Output the [x, y] coordinate of the center of the cell containing the given text.  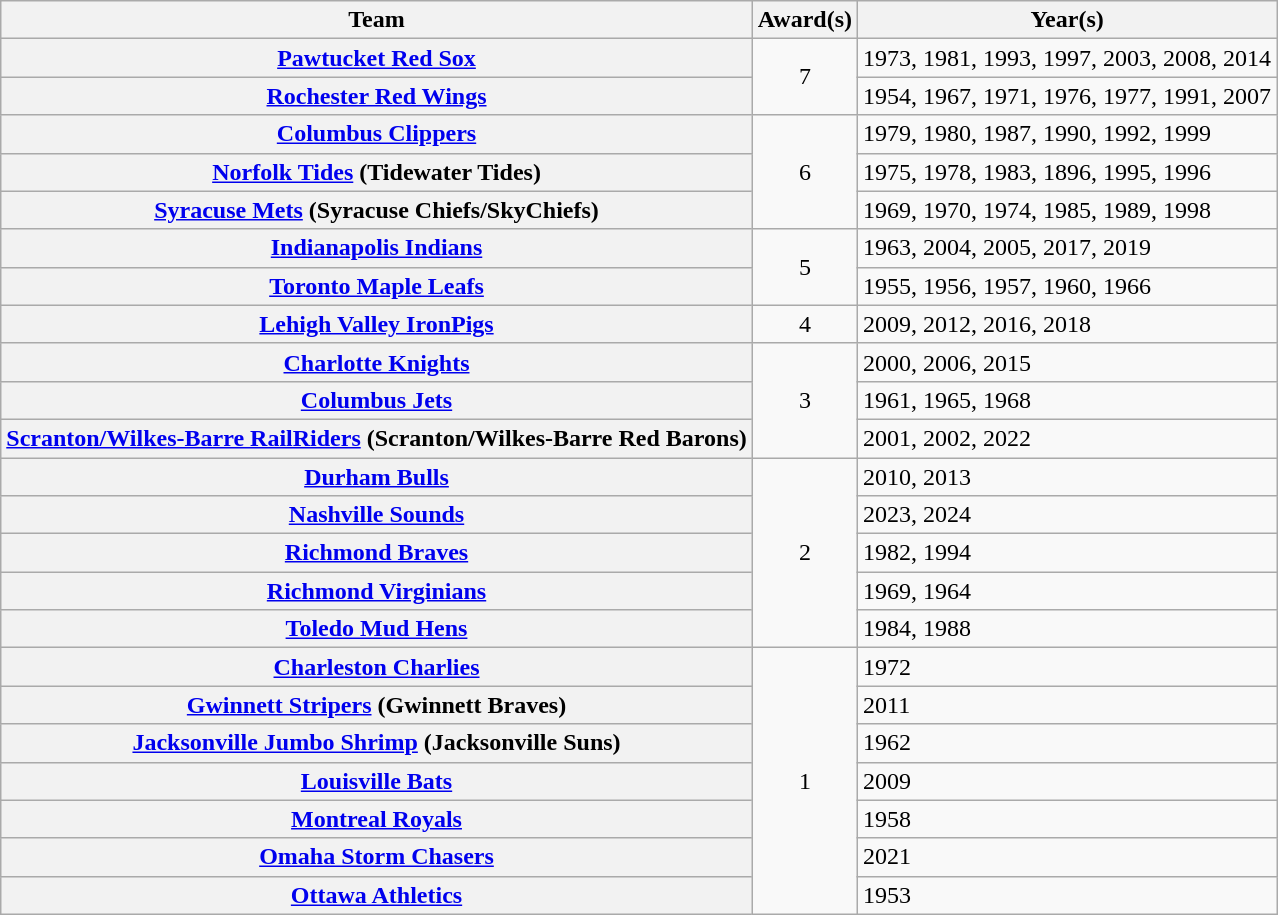
1953 [1068, 895]
Team [377, 20]
Scranton/Wilkes-Barre RailRiders (Scranton/Wilkes-Barre Red Barons) [377, 438]
Ottawa Athletics [377, 895]
Jacksonville Jumbo Shrimp (Jacksonville Suns) [377, 743]
2010, 2013 [1068, 477]
1969, 1964 [1068, 591]
Louisville Bats [377, 781]
Charlotte Knights [377, 362]
6 [804, 172]
Pawtucket Red Sox [377, 58]
Lehigh Valley IronPigs [377, 324]
Syracuse Mets (Syracuse Chiefs/SkyChiefs) [377, 210]
Toronto Maple Leafs [377, 286]
2 [804, 553]
1979, 1980, 1987, 1990, 1992, 1999 [1068, 134]
1954, 1967, 1971, 1976, 1977, 1991, 2007 [1068, 96]
Indianapolis Indians [377, 248]
1972 [1068, 667]
1963, 2004, 2005, 2017, 2019 [1068, 248]
2023, 2024 [1068, 515]
2009 [1068, 781]
4 [804, 324]
Award(s) [804, 20]
Montreal Royals [377, 819]
1969, 1970, 1974, 1985, 1989, 1998 [1068, 210]
1975, 1978, 1983, 1896, 1995, 1996 [1068, 172]
2001, 2002, 2022 [1068, 438]
1961, 1965, 1968 [1068, 400]
1962 [1068, 743]
3 [804, 400]
Richmond Braves [377, 553]
2009, 2012, 2016, 2018 [1068, 324]
2000, 2006, 2015 [1068, 362]
Nashville Sounds [377, 515]
1955, 1956, 1957, 1960, 1966 [1068, 286]
5 [804, 267]
2011 [1068, 705]
1984, 1988 [1068, 629]
2021 [1068, 857]
Gwinnett Stripers (Gwinnett Braves) [377, 705]
Charleston Charlies [377, 667]
1958 [1068, 819]
Norfolk Tides (Tidewater Tides) [377, 172]
1982, 1994 [1068, 553]
Omaha Storm Chasers [377, 857]
Rochester Red Wings [377, 96]
Year(s) [1068, 20]
1973, 1981, 1993, 1997, 2003, 2008, 2014 [1068, 58]
Columbus Jets [377, 400]
Columbus Clippers [377, 134]
1 [804, 781]
7 [804, 77]
Richmond Virginians [377, 591]
Durham Bulls [377, 477]
Toledo Mud Hens [377, 629]
